Provide the [x, y] coordinate of the cell's center where the given text is located.  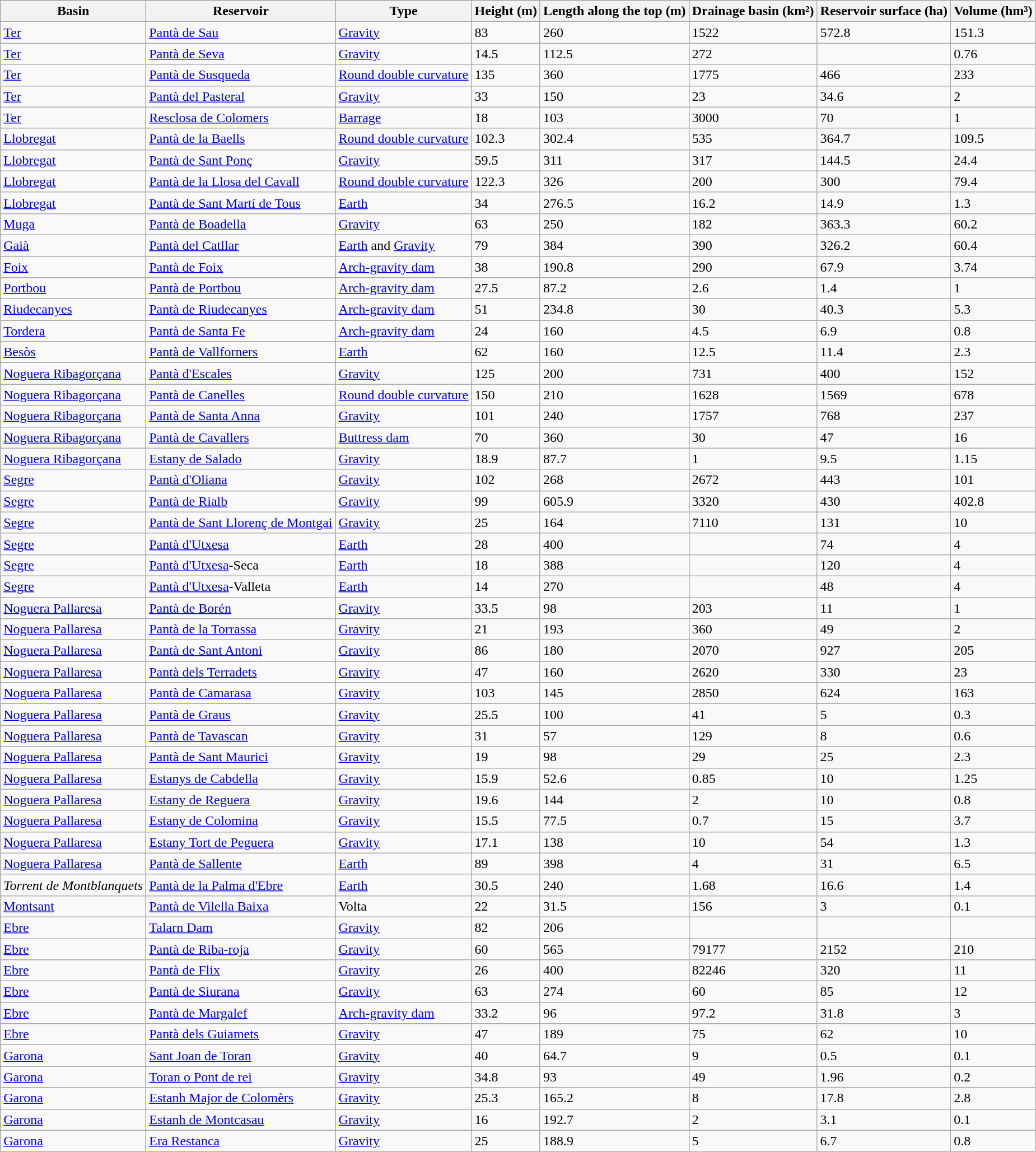
97.2 [753, 1013]
Pantà de Sant Antoni [241, 651]
Estany Tort de Peguera [241, 842]
466 [884, 75]
250 [614, 224]
16.2 [753, 203]
Pantà de Borén [241, 608]
398 [614, 864]
Estany de Colomina [241, 821]
54 [884, 842]
109.5 [993, 139]
731 [753, 374]
3.74 [993, 267]
38 [506, 267]
Pantà de Sallente [241, 864]
Pantà de Susqueda [241, 75]
135 [506, 75]
317 [753, 160]
203 [753, 608]
16.6 [884, 885]
52.6 [614, 778]
34.8 [506, 1077]
363.3 [884, 224]
0.76 [993, 54]
1.68 [753, 885]
443 [884, 480]
19.6 [506, 800]
302.4 [614, 139]
85 [884, 992]
Pantà de Vilella Baixa [241, 906]
31.5 [614, 906]
163 [993, 693]
156 [753, 906]
Portbou [73, 288]
Riudecanyes [73, 310]
Pantà d'Oliana [241, 480]
Talarn Dam [241, 927]
Pantà de Camarasa [241, 693]
Pantà de Canelles [241, 395]
Gaià [73, 245]
1628 [753, 395]
Volta [403, 906]
67.9 [884, 267]
Pantà d'Utxesa [241, 544]
Pantà d'Utxesa-Valleta [241, 586]
326.2 [884, 245]
Pantà de Santa Fe [241, 331]
0.85 [753, 778]
927 [884, 651]
430 [884, 501]
320 [884, 971]
74 [884, 544]
Pantà de Santa Anna [241, 416]
34 [506, 203]
Height (m) [506, 11]
83 [506, 32]
87.2 [614, 288]
605.9 [614, 501]
30.5 [506, 885]
2672 [753, 480]
25.3 [506, 1098]
129 [753, 736]
Estany de Reguera [241, 800]
3000 [753, 118]
Montsant [73, 906]
Pantà de Sant Ponç [241, 160]
Pantà de la Llosa del Cavall [241, 181]
93 [614, 1077]
17.8 [884, 1098]
48 [884, 586]
131 [884, 523]
34.6 [884, 96]
1522 [753, 32]
1.15 [993, 459]
Besòs [73, 352]
Era Restanca [241, 1141]
12.5 [753, 352]
19 [506, 757]
Tordera [73, 331]
Estanh de Montcasau [241, 1120]
402.8 [993, 501]
Torrent de Montblanquets [73, 885]
0.5 [884, 1056]
Pantà de Siurana [241, 992]
205 [993, 651]
Earth and Gravity [403, 245]
Foix [73, 267]
3.7 [993, 821]
122.3 [506, 181]
4.5 [753, 331]
40.3 [884, 310]
Estanys de Cabdella [241, 778]
51 [506, 310]
27.5 [506, 288]
270 [614, 586]
180 [614, 651]
Pantà de Margalef [241, 1013]
145 [614, 693]
535 [753, 139]
100 [614, 715]
Pantà de Riudecanyes [241, 310]
206 [614, 927]
86 [506, 651]
14 [506, 586]
Type [403, 11]
1.96 [884, 1077]
Pantà del Catllar [241, 245]
Pantà de Sant Maurici [241, 757]
311 [614, 160]
17.1 [506, 842]
Pantà de Vallforners [241, 352]
Pantà de Portbou [241, 288]
14.5 [506, 54]
Pantà dels Terradets [241, 672]
11.4 [884, 352]
102.3 [506, 139]
125 [506, 374]
99 [506, 501]
29 [753, 757]
276.5 [614, 203]
138 [614, 842]
64.7 [614, 1056]
290 [753, 267]
Muga [73, 224]
260 [614, 32]
24.4 [993, 160]
237 [993, 416]
21 [506, 629]
Volume (hm³) [993, 11]
326 [614, 181]
Pantà de Flix [241, 971]
233 [993, 75]
164 [614, 523]
182 [753, 224]
82246 [753, 971]
15 [884, 821]
2.6 [753, 288]
57 [614, 736]
Pantà de Seva [241, 54]
Buttress dam [403, 437]
18.9 [506, 459]
2152 [884, 949]
189 [614, 1034]
Pantà d'Utxesa-Seca [241, 565]
Pantà de la Palma d'Ebre [241, 885]
Estanh Major de Colomèrs [241, 1098]
1.25 [993, 778]
Pantà de Boadella [241, 224]
Pantà dels Guiamets [241, 1034]
390 [753, 245]
26 [506, 971]
388 [614, 565]
22 [506, 906]
2620 [753, 672]
6.9 [884, 331]
33.5 [506, 608]
268 [614, 480]
190.8 [614, 267]
96 [614, 1013]
300 [884, 181]
Reservoir surface (ha) [884, 11]
Estany de Salado [241, 459]
Pantà de Sant Llorenç de Montgai [241, 523]
1569 [884, 395]
144 [614, 800]
234.8 [614, 310]
15.5 [506, 821]
Toran o Pont de rei [241, 1077]
59.5 [506, 160]
102 [506, 480]
112.5 [614, 54]
3.1 [884, 1120]
678 [993, 395]
384 [614, 245]
6.7 [884, 1141]
Drainage basin (km²) [753, 11]
151.3 [993, 32]
6.5 [993, 864]
89 [506, 864]
364.7 [884, 139]
2070 [753, 651]
60.4 [993, 245]
7110 [753, 523]
24 [506, 331]
Pantà de Foix [241, 267]
2.8 [993, 1098]
Sant Joan de Toran [241, 1056]
274 [614, 992]
330 [884, 672]
60.2 [993, 224]
768 [884, 416]
Pantà de Graus [241, 715]
0.7 [753, 821]
Resclosa de Colomers [241, 118]
77.5 [614, 821]
Pantà de Cavallers [241, 437]
565 [614, 949]
1757 [753, 416]
192.7 [614, 1120]
Pantà de Sant Martí de Tous [241, 203]
624 [884, 693]
79 [506, 245]
5.3 [993, 310]
Pantà de Sau [241, 32]
Pantà de la Baells [241, 139]
Pantà de Riba-roja [241, 949]
0.2 [993, 1077]
Pantà de Rialb [241, 501]
9 [753, 1056]
79177 [753, 949]
79.4 [993, 181]
2850 [753, 693]
41 [753, 715]
193 [614, 629]
28 [506, 544]
572.8 [884, 32]
14.9 [884, 203]
272 [753, 54]
144.5 [884, 160]
40 [506, 1056]
31.8 [884, 1013]
33 [506, 96]
9.5 [884, 459]
33.2 [506, 1013]
188.9 [614, 1141]
0.6 [993, 736]
12 [993, 992]
120 [884, 565]
165.2 [614, 1098]
Length along the top (m) [614, 11]
15.9 [506, 778]
87.7 [614, 459]
152 [993, 374]
0.3 [993, 715]
3320 [753, 501]
82 [506, 927]
Reservoir [241, 11]
Basin [73, 11]
1775 [753, 75]
Pantà de Tavascan [241, 736]
Pantà d'Escales [241, 374]
75 [753, 1034]
Pantà de la Torrassa [241, 629]
Barrage [403, 118]
Pantà del Pasteral [241, 96]
25.5 [506, 715]
